For the text-containing cell, return its midpoint in [X, Y] coordinate format. 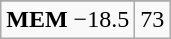
MEM −18.5 [68, 20]
73 [152, 20]
